Return the (X, Y) coordinate for the center point of the cell that contains the specified text.  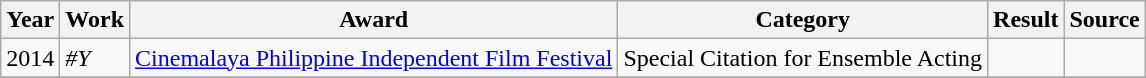
Work (95, 20)
2014 (30, 58)
Special Citation for Ensemble Acting (803, 58)
Result (1026, 20)
Year (30, 20)
Award (374, 20)
#Y (95, 58)
Cinemalaya Philippine Independent Film Festival (374, 58)
Category (803, 20)
Source (1104, 20)
